Output the (x, y) coordinate of the center of the cell containing the given text.  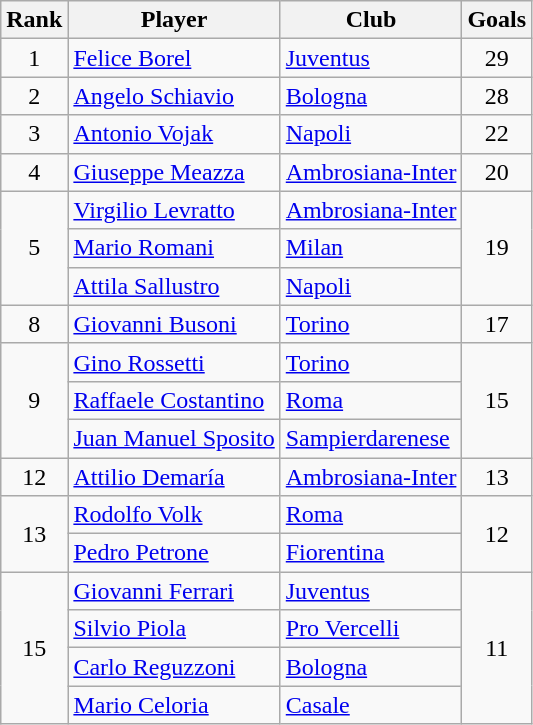
19 (497, 248)
Fiorentina (371, 553)
Giovanni Busoni (174, 324)
Carlo Reguzzoni (174, 667)
9 (34, 400)
Player (174, 20)
8 (34, 324)
Milan (371, 248)
Giovanni Ferrari (174, 591)
Pedro Petrone (174, 553)
Sampierdarenese (371, 438)
Rank (34, 20)
5 (34, 248)
Attila Sallustro (174, 286)
2 (34, 96)
22 (497, 134)
Rodolfo Volk (174, 515)
Mario Romani (174, 248)
Casale (371, 705)
17 (497, 324)
Silvio Piola (174, 629)
4 (34, 172)
Virgilio Levratto (174, 210)
28 (497, 96)
Antonio Vojak (174, 134)
Mario Celoria (174, 705)
Gino Rossetti (174, 362)
Attilio Demaría (174, 477)
Juan Manuel Sposito (174, 438)
3 (34, 134)
Raffaele Costantino (174, 400)
11 (497, 648)
Angelo Schiavio (174, 96)
Giuseppe Meazza (174, 172)
Felice Borel (174, 58)
20 (497, 172)
29 (497, 58)
1 (34, 58)
Pro Vercelli (371, 629)
Club (371, 20)
Goals (497, 20)
